Detect which cell encompasses the target text, then output its [X, Y] center coordinate. 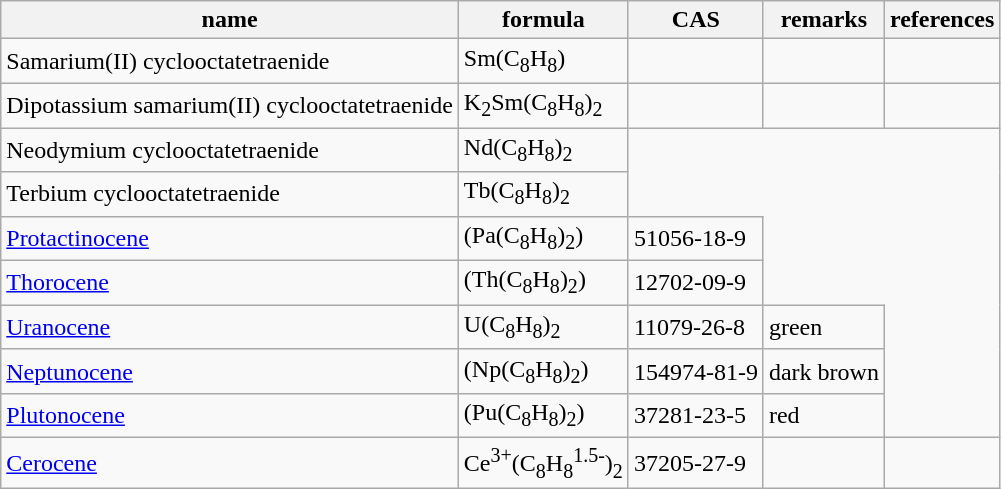
Tb(C8H8)2 [543, 194]
CAS [696, 20]
references [942, 20]
K2Sm(C8H8)2 [543, 105]
Dipotassium samarium(II) cyclooctatetraenide [230, 105]
remarks [824, 20]
U(C8H8)2 [543, 327]
37205-27-9 [696, 464]
Cerocene [230, 464]
Neptunocene [230, 371]
(Th(C8H8)2) [543, 283]
154974-81-9 [696, 371]
formula [543, 20]
Terbium cyclooctatetraenide [230, 194]
name [230, 20]
Plutonocene [230, 416]
Nd(C8H8)2 [543, 150]
Protactinocene [230, 238]
Neodymium cyclooctatetraenide [230, 150]
dark brown [824, 371]
red [824, 416]
Ce3+(C8H81.5-)2 [543, 464]
(Pu(C8H8)2) [543, 416]
37281-23-5 [696, 416]
green [824, 327]
(Pa(C8H8)2) [543, 238]
Sm(C8H8) [543, 61]
(Np(C8H8)2) [543, 371]
11079-26-8 [696, 327]
Samarium(II) cyclooctatetraenide [230, 61]
Thorocene [230, 283]
51056-18-9 [696, 238]
12702-09-9 [696, 283]
Uranocene [230, 327]
